Search for the cell housing the specified text and yield its [x, y] center coordinate. 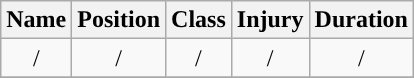
Class [199, 20]
Position [119, 20]
Name [36, 20]
Injury [270, 20]
Duration [361, 20]
